Locate the cell with the specified text and output its [x, y] center coordinate. 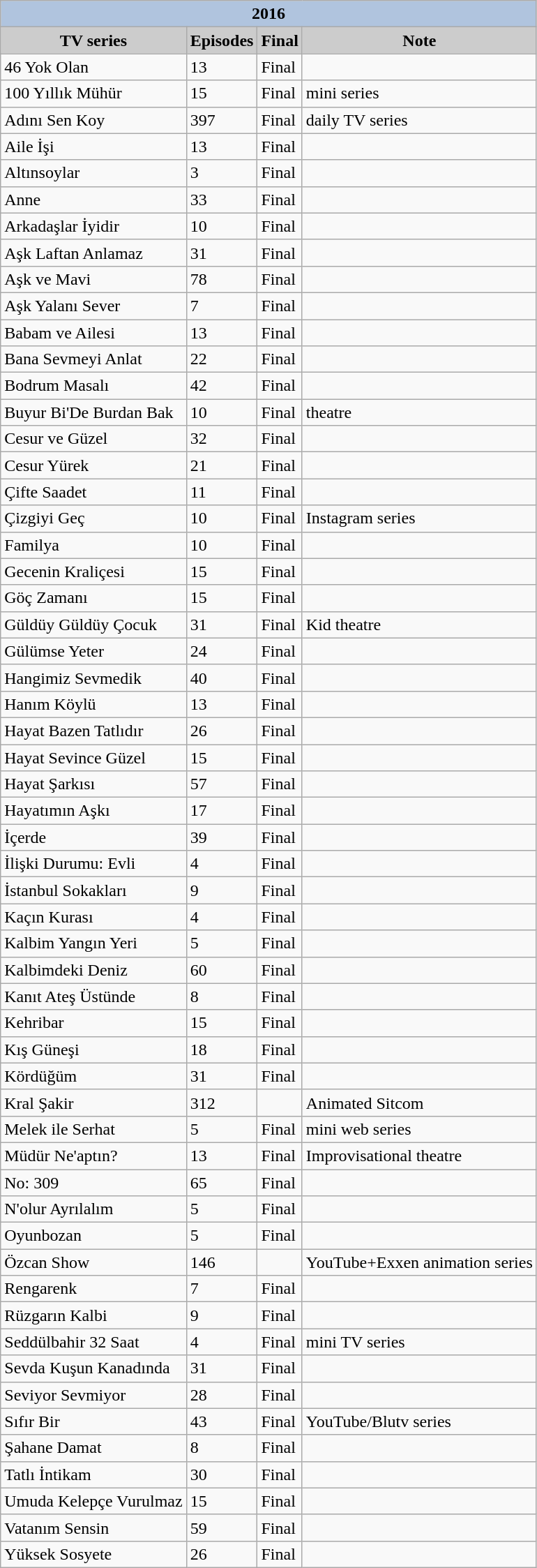
Kalbimdeki Deniz [93, 970]
N'olur Ayrılalım [93, 1209]
YouTube/Blutv series [419, 1421]
Hayat Sevince Güzel [93, 757]
TV series [93, 40]
Aşk Yalanı Sever [93, 306]
Bana Sevmeyi Anlat [93, 359]
Familya [93, 545]
Episodes [222, 40]
Kış Güneşi [93, 1050]
Animated Sitcom [419, 1103]
Rüzgarın Kalbi [93, 1315]
39 [222, 837]
Kördüğüm [93, 1076]
Sıfır Bir [93, 1421]
Umuda Kelepçe Vurulmaz [93, 1501]
Tatlı İntikam [93, 1474]
theatre [419, 412]
18 [222, 1050]
40 [222, 678]
43 [222, 1421]
Kid theatre [419, 625]
mini TV series [419, 1342]
Aşk Laftan Anlamaz [93, 253]
2016 [269, 14]
Bodrum Masalı [93, 386]
daily TV series [419, 120]
Hayat Şarkısı [93, 784]
397 [222, 120]
65 [222, 1183]
78 [222, 279]
312 [222, 1103]
Güldüy Güldüy Çocuk [93, 625]
Anne [93, 200]
57 [222, 784]
Müdür Ne'aptın? [93, 1156]
Rengarenk [93, 1289]
Cesur Yürek [93, 465]
Özcan Show [93, 1262]
Improvisational theatre [419, 1156]
Şahane Damat [93, 1448]
Seddülbahir 32 Saat [93, 1342]
Aile İşi [93, 147]
mini web series [419, 1129]
33 [222, 200]
60 [222, 970]
mini series [419, 94]
17 [222, 811]
Hanım Köylü [93, 704]
Kalbim Yangın Yeri [93, 943]
İlişki Durumu: Evli [93, 864]
Melek ile Serhat [93, 1129]
Seviyor Sevmiyor [93, 1395]
Instagram series [419, 518]
24 [222, 651]
100 Yıllık Mühür [93, 94]
İçerde [93, 837]
Çifte Saadet [93, 492]
Çizgiyi Geç [93, 518]
Babam ve Ailesi [93, 333]
Altınsoylar [93, 173]
46 Yok Olan [93, 67]
İstanbul Sokakları [93, 890]
Adını Sen Koy [93, 120]
Kral Şakir [93, 1103]
Gülümse Yeter [93, 651]
Vatanım Sensin [93, 1528]
3 [222, 173]
21 [222, 465]
Kehribar [93, 1023]
146 [222, 1262]
Kanıt Ateş Üstünde [93, 996]
11 [222, 492]
YouTube+Exxen animation series [419, 1262]
Oyunbozan [93, 1236]
59 [222, 1528]
Göç Zamanı [93, 598]
Arkadaşlar İyidir [93, 226]
Gecenin Kraliçesi [93, 572]
30 [222, 1474]
No: 309 [93, 1183]
Buyur Bi'De Burdan Bak [93, 412]
32 [222, 439]
Sevda Kuşun Kanadında [93, 1368]
Cesur ve Güzel [93, 439]
Yüksek Sosyete [93, 1554]
Hangimiz Sevmedik [93, 678]
Kaçın Kurası [93, 917]
Hayat Bazen Tatlıdır [93, 731]
42 [222, 386]
Hayatımın Aşkı [93, 811]
Note [419, 40]
Aşk ve Mavi [93, 279]
22 [222, 359]
28 [222, 1395]
